Extract the (x, y) coordinate from the center of the cell holding the provided text.  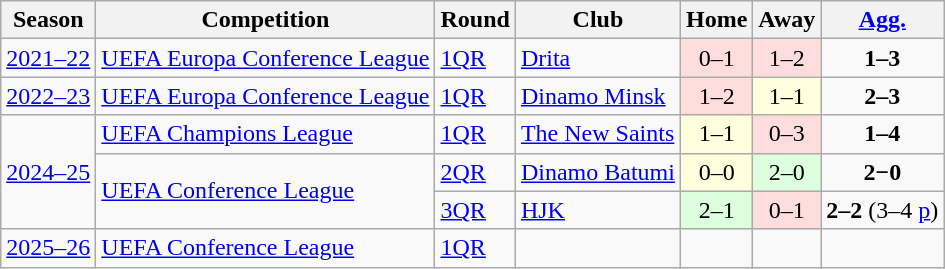
1–4 (882, 134)
Club (598, 20)
2QR (475, 172)
1–3 (882, 58)
3QR (475, 210)
Round (475, 20)
0–3 (787, 134)
2−0 (882, 172)
2–3 (882, 96)
2021–22 (48, 58)
Season (48, 20)
Agg. (882, 20)
2024–25 (48, 172)
Dinamo Minsk (598, 96)
2–0 (787, 172)
Home (716, 20)
2022–23 (48, 96)
Away (787, 20)
UEFA Champions League (266, 134)
Dinamo Batumi (598, 172)
2025–26 (48, 248)
HJK (598, 210)
The New Saints (598, 134)
Competition (266, 20)
2–1 (716, 210)
0–0 (716, 172)
Drita (598, 58)
2–2 (3–4 p) (882, 210)
